Provide the (X, Y) coordinate of the cell's center where the given text is located.  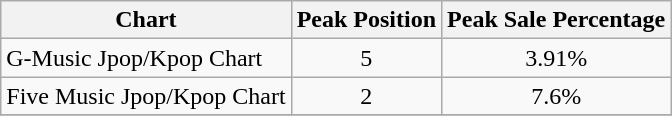
Chart (146, 20)
G-Music Jpop/Kpop Chart (146, 58)
Peak Position (366, 20)
Five Music Jpop/Kpop Chart (146, 96)
5 (366, 58)
7.6% (556, 96)
3.91% (556, 58)
Peak Sale Percentage (556, 20)
2 (366, 96)
